Search for the cell housing the specified text and yield its [x, y] center coordinate. 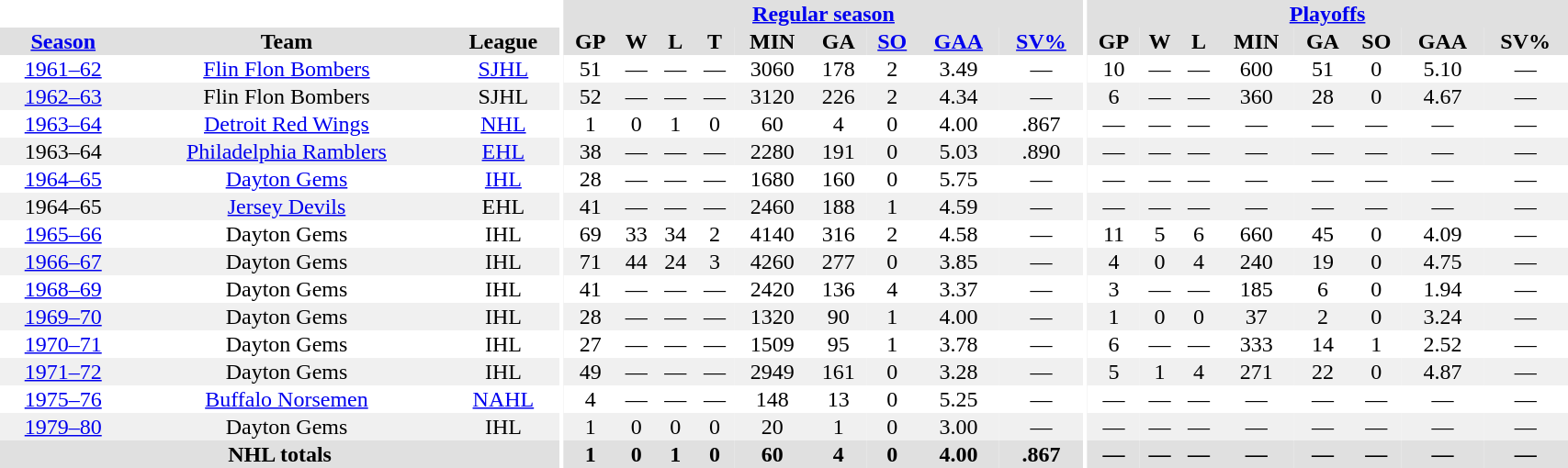
4.67 [1442, 96]
1962–63 [62, 96]
Detroit Red Wings [287, 124]
1971–72 [62, 372]
14 [1323, 344]
90 [839, 317]
4140 [772, 234]
5.03 [959, 151]
19 [1323, 262]
3.85 [959, 262]
5.75 [959, 179]
52 [590, 96]
4.58 [959, 234]
188 [839, 206]
1970–71 [62, 344]
1968–69 [62, 289]
360 [1257, 96]
Playoffs [1328, 14]
1680 [772, 179]
3.37 [959, 289]
3060 [772, 69]
1979–80 [62, 427]
1320 [772, 317]
1969–70 [62, 317]
1975–76 [62, 399]
4.34 [959, 96]
Team [287, 41]
226 [839, 96]
277 [839, 262]
5.10 [1442, 69]
4.75 [1442, 262]
1509 [772, 344]
10 [1113, 69]
24 [676, 262]
Season [62, 41]
37 [1257, 317]
NHL totals [279, 454]
4260 [772, 262]
95 [839, 344]
660 [1257, 234]
34 [676, 234]
49 [590, 372]
11 [1113, 234]
Buffalo Norsemen [287, 399]
4.09 [1442, 234]
5.25 [959, 399]
Jersey Devils [287, 206]
3.00 [959, 427]
271 [1257, 372]
2949 [772, 372]
316 [839, 234]
League [503, 41]
3.24 [1442, 317]
148 [772, 399]
Philadelphia Ramblers [287, 151]
3.78 [959, 344]
27 [590, 344]
20 [772, 427]
33 [636, 234]
38 [590, 151]
240 [1257, 262]
Regular season [823, 14]
3.28 [959, 372]
185 [1257, 289]
191 [839, 151]
600 [1257, 69]
69 [590, 234]
NHL [503, 124]
3.49 [959, 69]
333 [1257, 344]
22 [1323, 372]
45 [1323, 234]
71 [590, 262]
4.59 [959, 206]
13 [839, 399]
161 [839, 372]
3120 [772, 96]
160 [839, 179]
4.87 [1442, 372]
2.52 [1442, 344]
136 [839, 289]
44 [636, 262]
2420 [772, 289]
1966–67 [62, 262]
1.94 [1442, 289]
T [715, 41]
1961–62 [62, 69]
.890 [1042, 151]
178 [839, 69]
NAHL [503, 399]
2280 [772, 151]
1965–66 [62, 234]
2460 [772, 206]
